Return the (x, y) coordinate for the center point of the cell that contains the specified text.  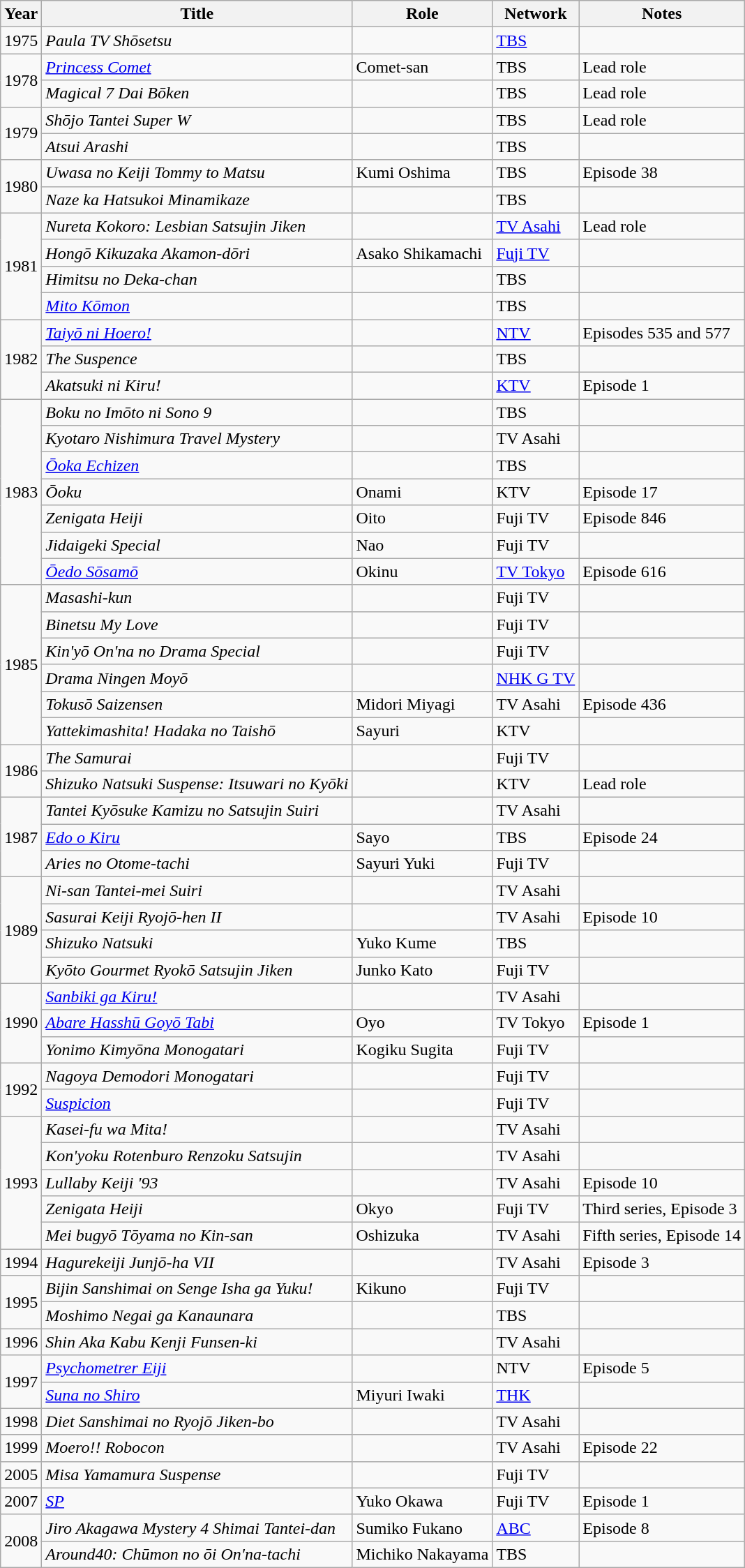
Moshimo Negai ga Kanaunara (197, 1315)
Kin'yō On'na no Drama Special (197, 651)
Fifth series, Episode 14 (662, 1236)
1992 (21, 1089)
Episode 24 (662, 837)
Himitsu no Deka-chan (197, 279)
Tokusō Saizensen (197, 704)
Boku no Imōto ni Sono 9 (197, 412)
Nureta Kokoro: Lesbian Satsujin Jiken (197, 226)
Bijin Sanshimai on Senge Isha ga Yuku! (197, 1289)
1978 (21, 80)
Yuko Kume (423, 943)
The Samurai (197, 757)
Ōoka Echizen (197, 465)
Kikuno (423, 1289)
Oshizuka (423, 1236)
Binetsu My Love (197, 625)
Kumi Oshima (423, 173)
Episode 17 (662, 492)
Kogiku Sugita (423, 1050)
1997 (21, 1382)
Asako Shikamachi (423, 253)
1998 (21, 1421)
Oyo (423, 1023)
Aries no Otome-tachi (197, 864)
Miyuri Iwaki (423, 1395)
SP (197, 1501)
Year (21, 14)
Akatsuki ni Kiru! (197, 386)
Sumiko Fukano (423, 1528)
Drama Ningen Moyō (197, 678)
Sayo (423, 837)
Yattekimashita! Hadaka no Taishō (197, 731)
2005 (21, 1474)
Kyotaro Nishimura Travel Mystery (197, 439)
Sayuri Yuki (423, 864)
Episode 22 (662, 1448)
2007 (21, 1501)
1985 (21, 664)
Episode 846 (662, 518)
Third series, Episode 3 (662, 1209)
Oito (423, 518)
Taiyō ni Hoero! (197, 333)
Princess Comet (197, 67)
Ōedo Sōsamō (197, 572)
Sasurai Keiji Ryojō-hen II (197, 917)
Magical 7 Dai Bōken (197, 94)
THK (536, 1395)
Edo o Kiru (197, 837)
1983 (21, 492)
Title (197, 14)
Moero!! Robocon (197, 1448)
ABC (536, 1528)
1975 (21, 40)
Shizuko Natsuki (197, 943)
Psychometrer Eiji (197, 1368)
Sanbiki ga Kiru! (197, 996)
Tantei Kyōsuke Kamizu no Satsujin Suiri (197, 811)
Diet Sanshimai no Ryojō Jiken-bo (197, 1421)
Jidaigeki Special (197, 545)
1986 (21, 770)
Episode 616 (662, 572)
Naze ka Hatsukoi Minamikaze (197, 200)
Paula TV Shōsetsu (197, 40)
Okinu (423, 572)
1993 (21, 1182)
2008 (21, 1541)
Yuko Okawa (423, 1501)
Around40: Chūmon no ōi On'na-tachi (197, 1554)
1999 (21, 1448)
1990 (21, 1023)
Misa Yamamura Suspense (197, 1474)
Hagurekeiji Junjō-ha VII (197, 1262)
1994 (21, 1262)
Sayuri (423, 731)
Kon'yoku Rotenburo Renzoku Satsujin (197, 1156)
Uwasa no Keiji Tommy to Matsu (197, 173)
1987 (21, 837)
Atsui Arashi (197, 147)
Role (423, 14)
Episode 8 (662, 1528)
Episodes 535 and 577 (662, 333)
Mito Kōmon (197, 306)
The Suspence (197, 359)
1982 (21, 359)
Shin Aka Kabu Kenji Funsen-ki (197, 1342)
Abare Hasshū Goyō Tabi (197, 1023)
Episode 436 (662, 704)
1980 (21, 186)
Comet-san (423, 67)
1996 (21, 1342)
Network (536, 14)
Masashi-kun (197, 598)
Kyōto Gourmet Ryokō Satsujin Jiken (197, 970)
Michiko Nakayama (423, 1554)
1981 (21, 266)
NHK G TV (536, 678)
Mei bugyō Tōyama no Kin-san (197, 1236)
Episode 5 (662, 1368)
Shizuko Natsuki Suspense: Itsuwari no Kyōki (197, 784)
Episode 38 (662, 173)
Onami (423, 492)
Lullaby Keiji '93 (197, 1183)
Ōoku (197, 492)
Suspicion (197, 1103)
Junko Kato (423, 970)
Nagoya Demodori Monogatari (197, 1076)
1995 (21, 1302)
Shōjo Tantei Super W (197, 120)
Midori Miyagi (423, 704)
1989 (21, 930)
Notes (662, 14)
Yonimo Kimyōna Monogatari (197, 1050)
Jiro Akagawa Mystery 4 Shimai Tantei-dan (197, 1528)
Nao (423, 545)
1979 (21, 133)
Suna no Shiro (197, 1395)
Ni-san Tantei-mei Suiri (197, 890)
Okyo (423, 1209)
Kasei-fu wa Mita! (197, 1129)
Hongō Kikuzaka Akamon-dōri (197, 253)
Episode 3 (662, 1262)
